Find where the given text appears and provide that cell's center as (X, Y) coordinate. 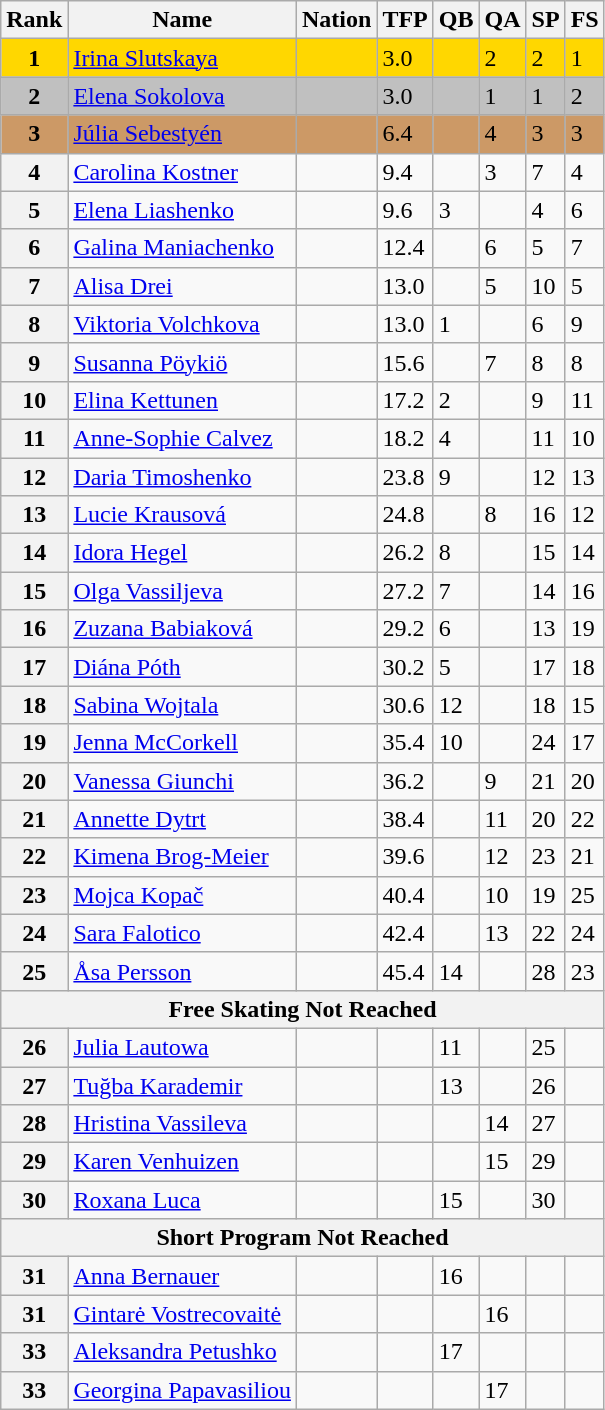
Daria Timoshenko (182, 477)
Georgina Papavasiliou (182, 1390)
Irina Slutskaya (182, 58)
Free Skating Not Reached (302, 1009)
Nation (336, 20)
35.4 (405, 743)
Name (182, 20)
Åsa Persson (182, 971)
23.8 (405, 477)
Idora Hegel (182, 553)
Zuzana Babiaková (182, 629)
Gintarė Vostrecovaitė (182, 1314)
TFP (405, 20)
Jenna McCorkell (182, 743)
Anna Bernauer (182, 1276)
Elina Kettunen (182, 400)
Olga Vassiljeva (182, 591)
Alisa Drei (182, 286)
30.2 (405, 667)
Elena Sokolova (182, 96)
Vanessa Giunchi (182, 781)
30.6 (405, 705)
18.2 (405, 438)
Julia Lautowa (182, 1047)
40.4 (405, 895)
6.4 (405, 134)
SP (546, 20)
42.4 (405, 933)
QB (456, 20)
38.4 (405, 819)
Rank (34, 20)
17.2 (405, 400)
45.4 (405, 971)
29.2 (405, 629)
36.2 (405, 781)
26.2 (405, 553)
Tuğba Karademir (182, 1085)
Susanna Pöykiö (182, 362)
24.8 (405, 515)
Annette Dytrt (182, 819)
Short Program Not Reached (302, 1238)
FS (584, 20)
Elena Liashenko (182, 210)
Mojca Kopač (182, 895)
27.2 (405, 591)
Karen Venhuizen (182, 1162)
Anne-Sophie Calvez (182, 438)
QA (502, 20)
Sabina Wojtala (182, 705)
Sara Falotico (182, 933)
Diána Póth (182, 667)
Kimena Brog-Meier (182, 857)
9.4 (405, 172)
39.6 (405, 857)
12.4 (405, 248)
Lucie Krausová (182, 515)
Galina Maniachenko (182, 248)
Carolina Kostner (182, 172)
9.6 (405, 210)
Hristina Vassileva (182, 1124)
Roxana Luca (182, 1200)
Viktoria Volchkova (182, 324)
15.6 (405, 362)
Júlia Sebestyén (182, 134)
Aleksandra Petushko (182, 1352)
